Return (X, Y) of the center of cell containing provided text 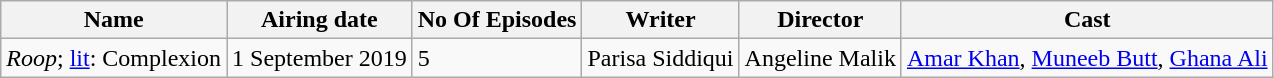
Director (820, 20)
No Of Episodes (497, 20)
Writer (660, 20)
Name (114, 20)
Airing date (320, 20)
Amar Khan, Muneeb Butt, Ghana Ali (1087, 58)
Cast (1087, 20)
Angeline Malik (820, 58)
Parisa Siddiqui (660, 58)
Roop; lit: Complexion (114, 58)
5 (497, 58)
1 September 2019 (320, 58)
